Return (X, Y) of the center of cell containing provided text 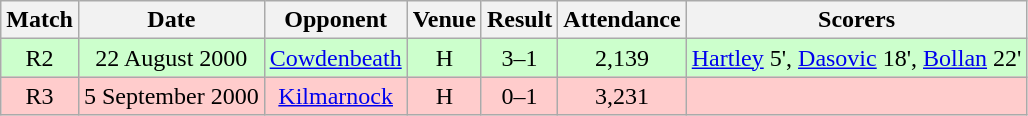
3–1 (519, 58)
Attendance (622, 20)
Kilmarnock (336, 96)
Hartley 5', Dasovic 18', Bollan 22' (856, 58)
Cowdenbeath (336, 58)
R2 (40, 58)
Opponent (336, 20)
Venue (444, 20)
3,231 (622, 96)
2,139 (622, 58)
Scorers (856, 20)
0–1 (519, 96)
Match (40, 20)
22 August 2000 (171, 58)
Result (519, 20)
R3 (40, 96)
Date (171, 20)
5 September 2000 (171, 96)
